Identify which cell holds the provided text, then report its (x, y) central coordinate. 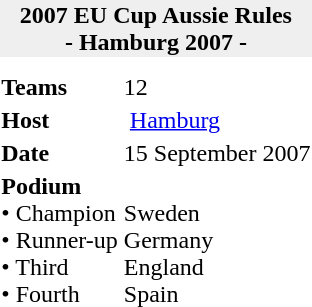
Teams (60, 87)
Date (60, 153)
15 September 2007 (217, 153)
12 (217, 87)
Host (60, 120)
2007 EU Cup Aussie Rules- Hamburg 2007 - (156, 28)
Hamburg (217, 120)
